For the text-containing cell, return its midpoint in [X, Y] coordinate format. 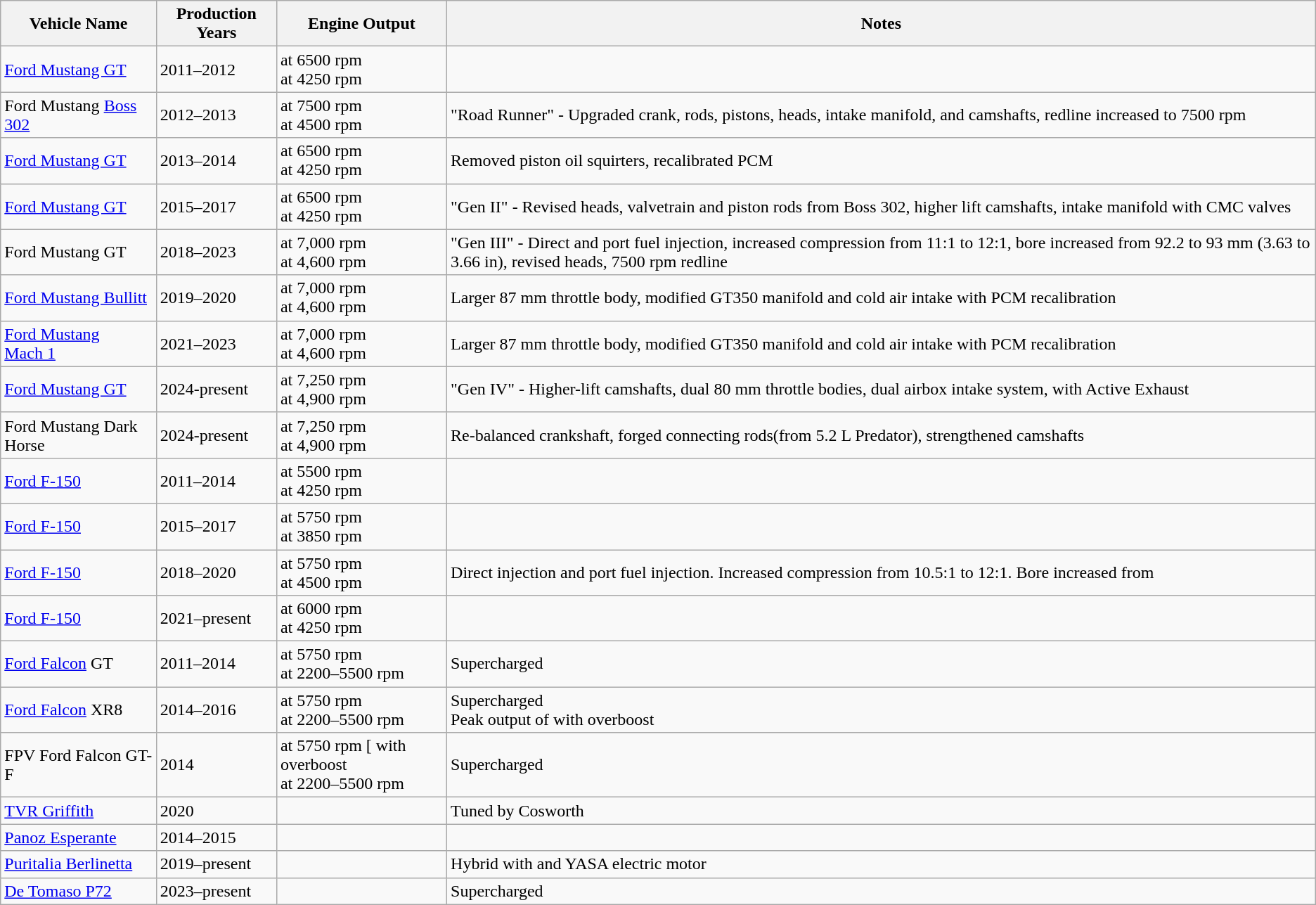
Ford Mustang Dark Horse [79, 435]
Tuned by Cosworth [882, 811]
2021–2023 [217, 343]
Ford Falcon XR8 [79, 710]
at 6000 rpm at 4250 rpm [361, 619]
2014–2016 [217, 710]
2014–2015 [217, 837]
De Tomaso P72 [79, 891]
2014 [217, 765]
at 5750 rpm at 4500 rpm [361, 572]
Engine Output [361, 24]
2019–present [217, 864]
Removed piston oil squirters, recalibrated PCM [882, 160]
2013–2014 [217, 160]
Ford Mustang Mach 1 [79, 343]
2012–2013 [217, 115]
at 7500 rpm at 4500 rpm [361, 115]
Supercharged Peak output of with overboost [882, 710]
Ford Mustang Bullitt [79, 298]
Re-balanced crankshaft, forged connecting rods(from 5.2 L Predator), strengthened camshafts [882, 435]
2021–present [217, 619]
at 5500 rpm at 4250 rpm [361, 481]
Ford Falcon GT [79, 664]
at 5750 rpm at 3850 rpm [361, 526]
Notes [882, 24]
"Gen IV" - Higher-lift camshafts, dual 80 mm throttle bodies, dual airbox intake system, with Active Exhaust [882, 390]
FPV Ford Falcon GT-F [79, 765]
Vehicle Name [79, 24]
Ford Mustang Boss 302 [79, 115]
Production Years [217, 24]
2020 [217, 811]
Direct injection and port fuel injection. Increased compression from 10.5:1 to 12:1. Bore increased from [882, 572]
Panoz Esperante [79, 837]
2018–2023 [217, 252]
Hybrid with and YASA electric motor [882, 864]
2019–2020 [217, 298]
"Road Runner" - Upgraded crank, rods, pistons, heads, intake manifold, and camshafts, redline increased to 7500 rpm [882, 115]
2023–present [217, 891]
2011–2012 [217, 69]
at 5750 rpm [ with overboost at 2200–5500 rpm [361, 765]
TVR Griffith [79, 811]
Puritalia Berlinetta [79, 864]
"Gen II" - Revised heads, valvetrain and piston rods from Boss 302, higher lift camshafts, intake manifold with CMC valves [882, 207]
2018–2020 [217, 572]
